Pinpoint the cell where the given text exists, returning its [X, Y] midpoint coordinate. 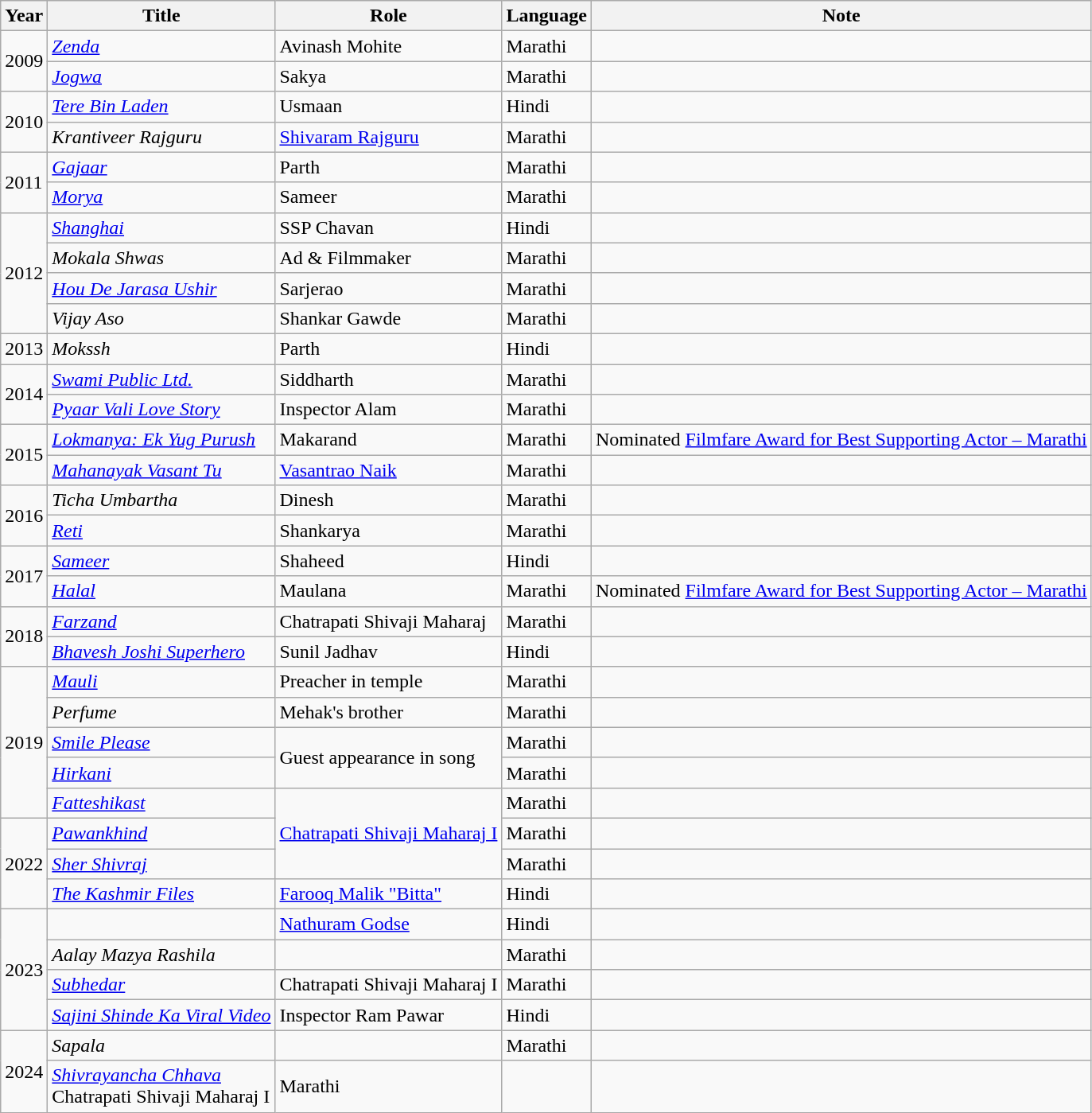
Halal [161, 591]
Fatteshikast [161, 803]
Smile Please [161, 742]
2024 [24, 1071]
2019 [24, 742]
Perfume [161, 712]
Subhedar [161, 985]
Title [161, 16]
Siddharth [388, 379]
2009 [24, 61]
Inspector Alam [388, 410]
Avinash Mohite [388, 46]
Nathuram Godse [388, 924]
Shaheed [388, 561]
Preacher in temple [388, 682]
Chatrapati Shivaji Maharaj [388, 621]
Tere Bin Laden [161, 107]
Year [24, 16]
Mokala Shwas [161, 258]
Dinesh [388, 500]
Aalay Mazya Rashila [161, 955]
Jogwa [161, 76]
Bhavesh Joshi Superhero [161, 652]
Pyaar Vali Love Story [161, 410]
2011 [24, 182]
Mokssh [161, 348]
Sajini Shinde Ka Viral Video [161, 1015]
Note [841, 16]
2022 [24, 863]
Mehak's brother [388, 712]
Vasantrao Naik [388, 470]
Shankarya [388, 531]
2023 [24, 970]
Shankar Gawde [388, 318]
Sunil Jadhav [388, 652]
SSP Chavan [388, 228]
2018 [24, 636]
Farooq Malik "Bitta" [388, 894]
2013 [24, 348]
Sher Shivraj [161, 863]
Guest appearance in song [388, 757]
The Kashmir Files [161, 894]
Shanghai [161, 228]
Makarand [388, 440]
Maulana [388, 591]
2012 [24, 273]
Ticha Umbartha [161, 500]
Pawankhind [161, 833]
Language [546, 16]
Usmaan [388, 107]
Gajaar [161, 167]
Sapala [161, 1045]
Reti [161, 531]
Vijay Aso [161, 318]
Hirkani [161, 772]
Morya [161, 197]
2017 [24, 576]
Mahanayak Vasant Tu [161, 470]
2010 [24, 122]
2016 [24, 516]
Mauli [161, 682]
Swami Public Ltd. [161, 379]
Krantiveer Rajguru [161, 137]
Sakya [388, 76]
Shivrayancha ChhavaChatrapati Shivaji Maharaj I [161, 1087]
Hou De Jarasa Ushir [161, 288]
Farzand [161, 621]
Inspector Ram Pawar [388, 1015]
2014 [24, 395]
Shivaram Rajguru [388, 137]
Zenda [161, 46]
Lokmanya: Ek Yug Purush [161, 440]
Sarjerao [388, 288]
Role [388, 16]
2015 [24, 455]
Ad & Filmmaker [388, 258]
